Return the (x, y) coordinate for the center point of the cell that contains the specified text.  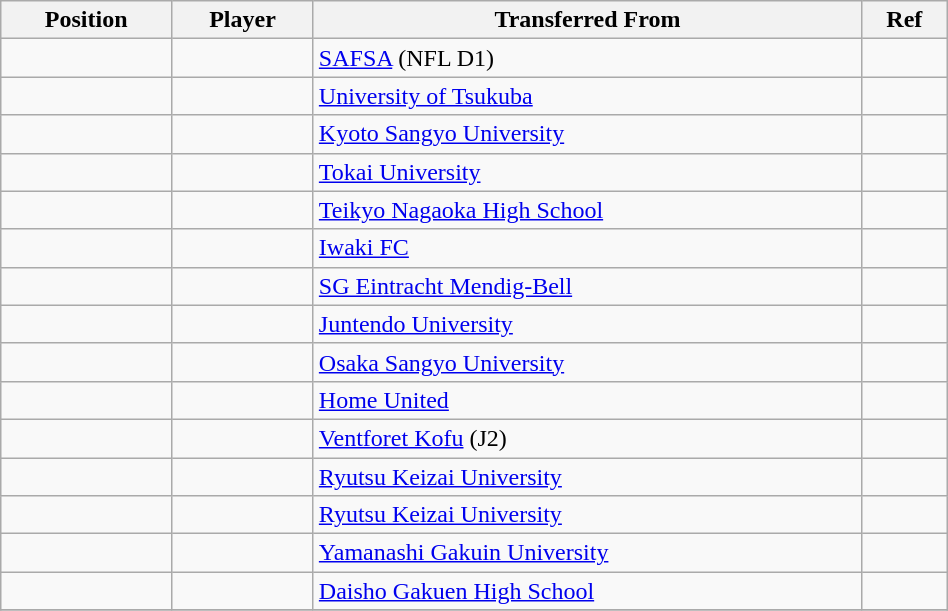
Transferred From (587, 20)
Home United (587, 400)
Teikyo Nagaoka High School (587, 210)
Tokai University (587, 172)
University of Tsukuba (587, 96)
SG Eintracht Mendig-Bell (587, 286)
Player (243, 20)
Kyoto Sangyo University (587, 134)
Ventforet Kofu (J2) (587, 438)
Daisho Gakuen High School (587, 591)
Osaka Sangyo University (587, 362)
Yamanashi Gakuin University (587, 553)
Iwaki FC (587, 248)
Position (86, 20)
Ref (904, 20)
Juntendo University (587, 324)
SAFSA (NFL D1) (587, 58)
